Determine the [x, y] coordinate at the center of the cell enclosing the given text.  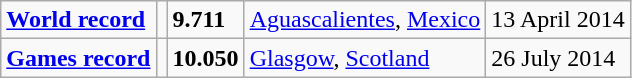
Glasgow, Scotland [365, 58]
10.050 [206, 58]
13 April 2014 [558, 20]
Games record [78, 58]
26 July 2014 [558, 58]
9.711 [206, 20]
Aguascalientes, Mexico [365, 20]
World record [78, 20]
